Detect which cell encompasses the target text, then output its (x, y) center coordinate. 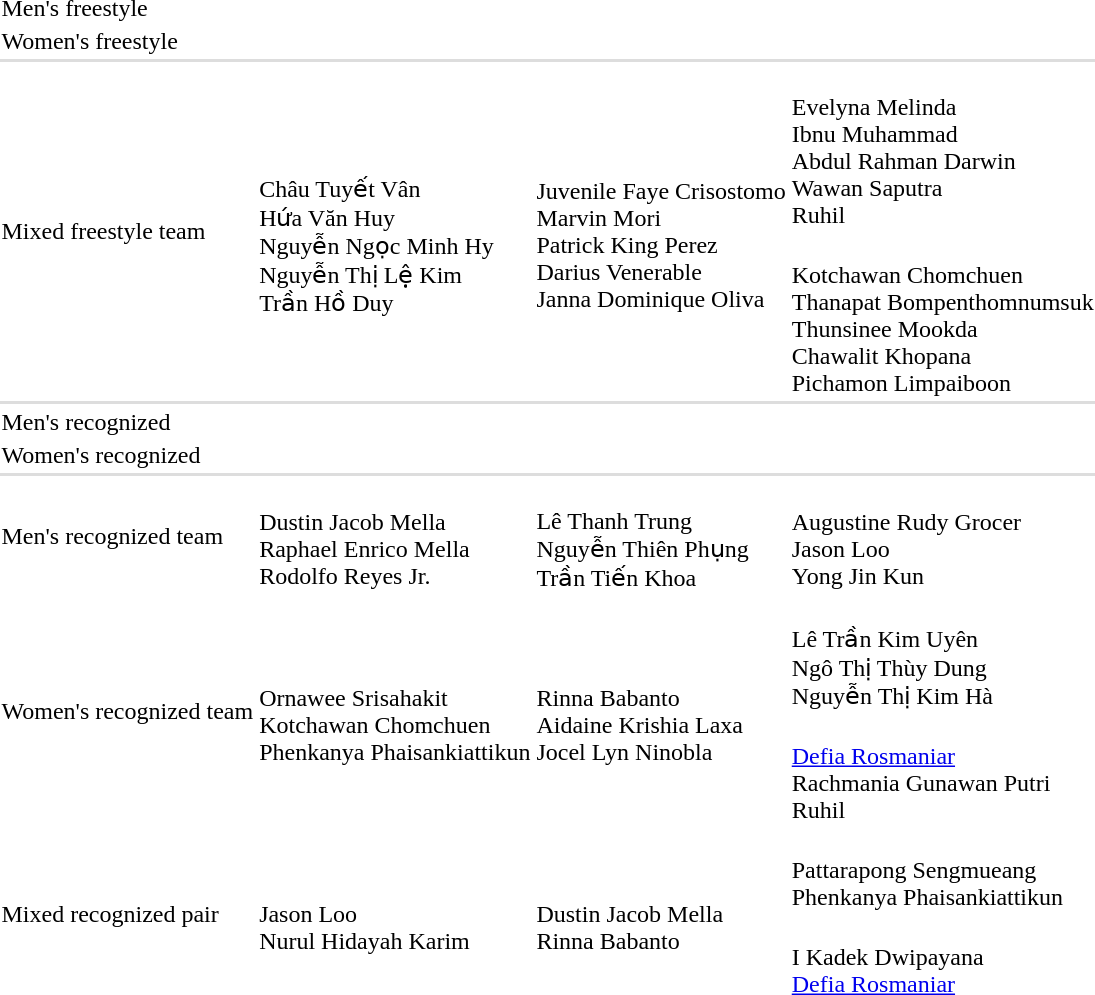
Kotchawan ChomchuenThanapat BompenthomnumsukThunsinee MookdaChawalit KhopanaPichamon Limpaiboon (942, 316)
Ornawee SrisahakitKotchawan ChomchuenPhenkanya Phaisankiattikun (395, 711)
Evelyna MelindaIbnu MuhammadAbdul Rahman DarwinWawan SaputraRuhil (942, 148)
Lê Thanh TrungNguyễn Thiên PhụngTrần Tiến Khoa (661, 536)
Mixed freestyle team (128, 232)
Women's recognized (128, 455)
Pattarapong SengmueangPhenkanya Phaisankiattikun (942, 870)
Women's freestyle (128, 41)
Augustine Rudy GrocerJason LooYong Jin Kun (942, 536)
Men's recognized team (128, 536)
Juvenile Faye CrisostomoMarvin MoriPatrick King PerezDarius VenerableJanna Dominique Oliva (661, 232)
Women's recognized team (128, 711)
Châu Tuyết VânHứa Văn Huy Nguyễn Ngọc Minh HyNguyễn Thị Lệ KimTrần Hồ Duy (395, 232)
Dustin Jacob MellaRaphael Enrico MellaRodolfo Reyes Jr. (395, 536)
Rinna BabantoAidaine Krishia LaxaJocel Lyn Ninobla (661, 711)
Defia RosmaniarRachmania Gunawan PutriRuhil (942, 770)
Lê Trần Kim UyênNgô Thị Thùy DungNguyễn Thị Kim Hà (942, 654)
Men's recognized (128, 422)
